Locate the cell with the specified text and output its [x, y] center coordinate. 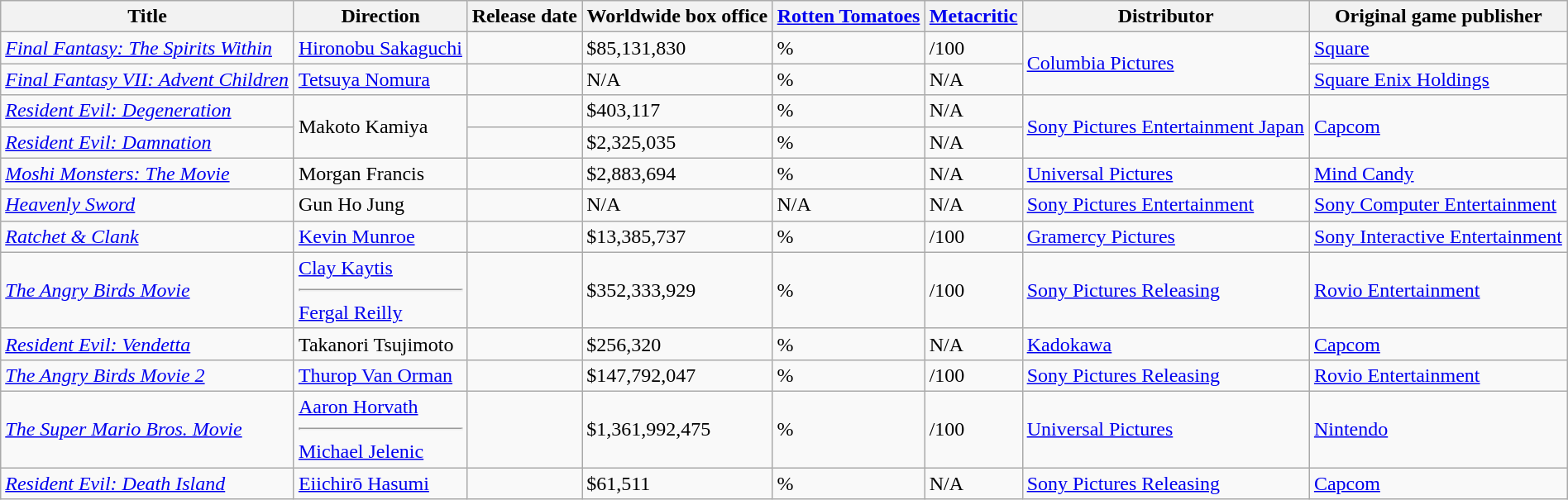
The Super Mario Bros. Movie [147, 429]
Moshi Monsters: The Movie [147, 174]
$2,325,035 [677, 142]
$1,361,992,475 [677, 429]
Resident Evil: Vendetta [147, 344]
$2,883,694 [677, 174]
Rotten Tomatoes [849, 17]
Gun Ho Jung [380, 205]
Takanori Tsujimoto [380, 344]
Metacritic [973, 17]
Ratchet & Clank [147, 236]
Aaron HorvathMichael Jelenic [380, 429]
Morgan Francis [380, 174]
Direction [380, 17]
Sony Pictures Entertainment [1166, 205]
Sony Computer Entertainment [1438, 205]
Gramercy Pictures [1166, 236]
Worldwide box office [677, 17]
$13,385,737 [677, 236]
Kadokawa [1166, 344]
Square [1438, 48]
Original game publisher [1438, 17]
Heavenly Sword [147, 205]
Distributor [1166, 17]
$256,320 [677, 344]
The Angry Birds Movie [147, 290]
Square Enix Holdings [1438, 79]
Eiichirō Hasumi [380, 483]
Nintendo [1438, 429]
Columbia Pictures [1166, 64]
Final Fantasy: The Spirits Within [147, 48]
Tetsuya Nomura [380, 79]
Mind Candy [1438, 174]
Resident Evil: Degeneration [147, 111]
Release date [524, 17]
The Angry Birds Movie 2 [147, 375]
Sony Interactive Entertainment [1438, 236]
Kevin Munroe [380, 236]
$61,511 [677, 483]
Clay KaytisFergal Reilly [380, 290]
Resident Evil: Death Island [147, 483]
Thurop Van Orman [380, 375]
Resident Evil: Damnation [147, 142]
$352,333,929 [677, 290]
$147,792,047 [677, 375]
Title [147, 17]
Makoto Kamiya [380, 126]
Final Fantasy VII: Advent Children [147, 79]
Sony Pictures Entertainment Japan [1166, 126]
$85,131,830 [677, 48]
Hironobu Sakaguchi [380, 48]
$403,117 [677, 111]
